Pinpoint the cell where the given text exists, returning its [x, y] midpoint coordinate. 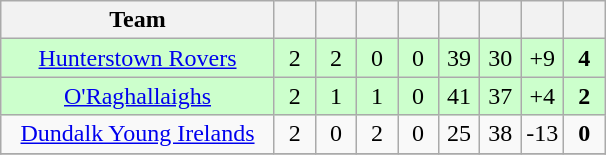
Hunterstown Rovers [138, 58]
+4 [542, 96]
39 [460, 58]
Dundalk Young Irelands [138, 134]
30 [500, 58]
O'Raghallaighs [138, 96]
25 [460, 134]
Team [138, 20]
4 [584, 58]
37 [500, 96]
-13 [542, 134]
41 [460, 96]
+9 [542, 58]
38 [500, 134]
